Extract the [X, Y] coordinate from the center of the cell holding the provided text.  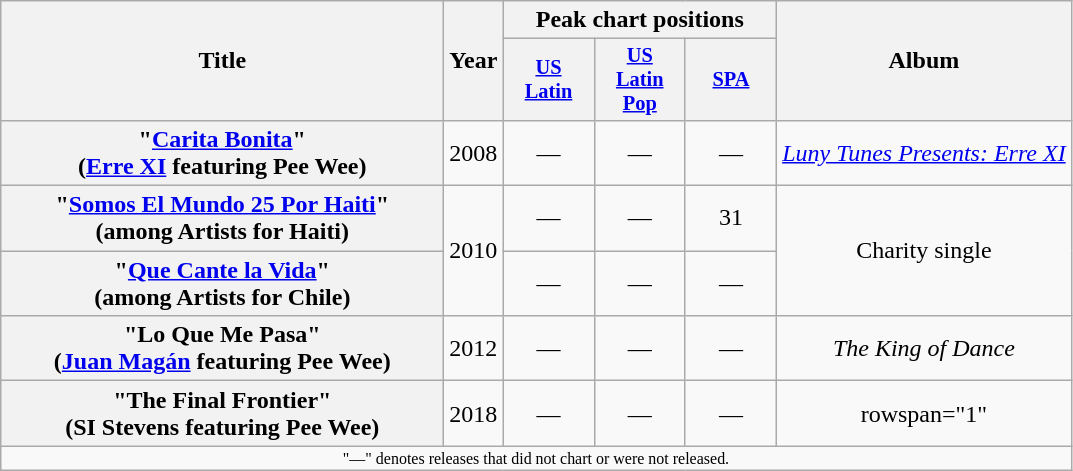
The King of Dance [924, 348]
Album [924, 61]
USLatin Pop [640, 80]
Year [474, 61]
2018 [474, 414]
"—" denotes releases that did not chart or were not released. [536, 458]
"Lo Que Me Pasa"(Juan Magán featuring Pee Wee) [222, 348]
SPA [730, 80]
"Somos El Mundo 25 Por Haiti"(among Artists for Haiti) [222, 218]
Peak chart positions [640, 20]
"Carita Bonita"(Erre XI featuring Pee Wee) [222, 152]
Luny Tunes Presents: Erre XI [924, 152]
2010 [474, 251]
rowspan="1" [924, 414]
USLatin [548, 80]
2008 [474, 152]
"Que Cante la Vida"(among Artists for Chile) [222, 284]
Title [222, 61]
Charity single [924, 251]
31 [730, 218]
2012 [474, 348]
"The Final Frontier"(SI Stevens featuring Pee Wee) [222, 414]
